Return [X, Y] of the center of cell containing provided text 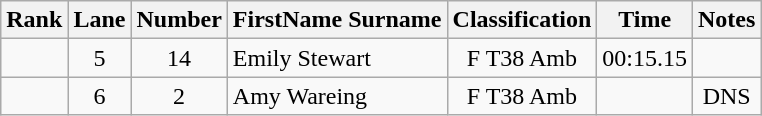
Rank [34, 20]
Lane [100, 20]
Amy Wareing [337, 96]
14 [179, 58]
5 [100, 58]
Emily Stewart [337, 58]
Time [645, 20]
00:15.15 [645, 58]
6 [100, 96]
Classification [522, 20]
Notes [727, 20]
2 [179, 96]
Number [179, 20]
DNS [727, 96]
FirstName Surname [337, 20]
